Pinpoint the cell where the given text exists, returning its [x, y] midpoint coordinate. 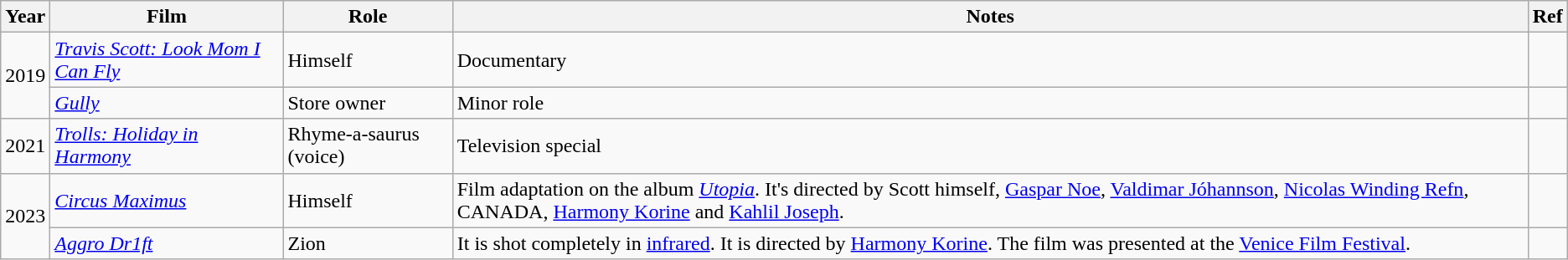
Minor role [990, 103]
Film [167, 17]
It is shot completely in infrared. It is directed by Harmony Korine. The film was presented at the Venice Film Festival. [990, 243]
Circus Maximus [167, 201]
2021 [25, 145]
Rhyme-a-saurus (voice) [368, 145]
Year [25, 17]
Trolls: Holiday in Harmony [167, 145]
Documentary [990, 60]
Travis Scott: Look Mom I Can Fly [167, 60]
Notes [990, 17]
Store owner [368, 103]
Zion [368, 243]
Aggro Dr1ft [167, 243]
Ref [1548, 17]
2023 [25, 216]
Television special [990, 145]
Gully [167, 103]
2019 [25, 75]
Role [368, 17]
